Return (X, Y) of the center of cell containing provided text 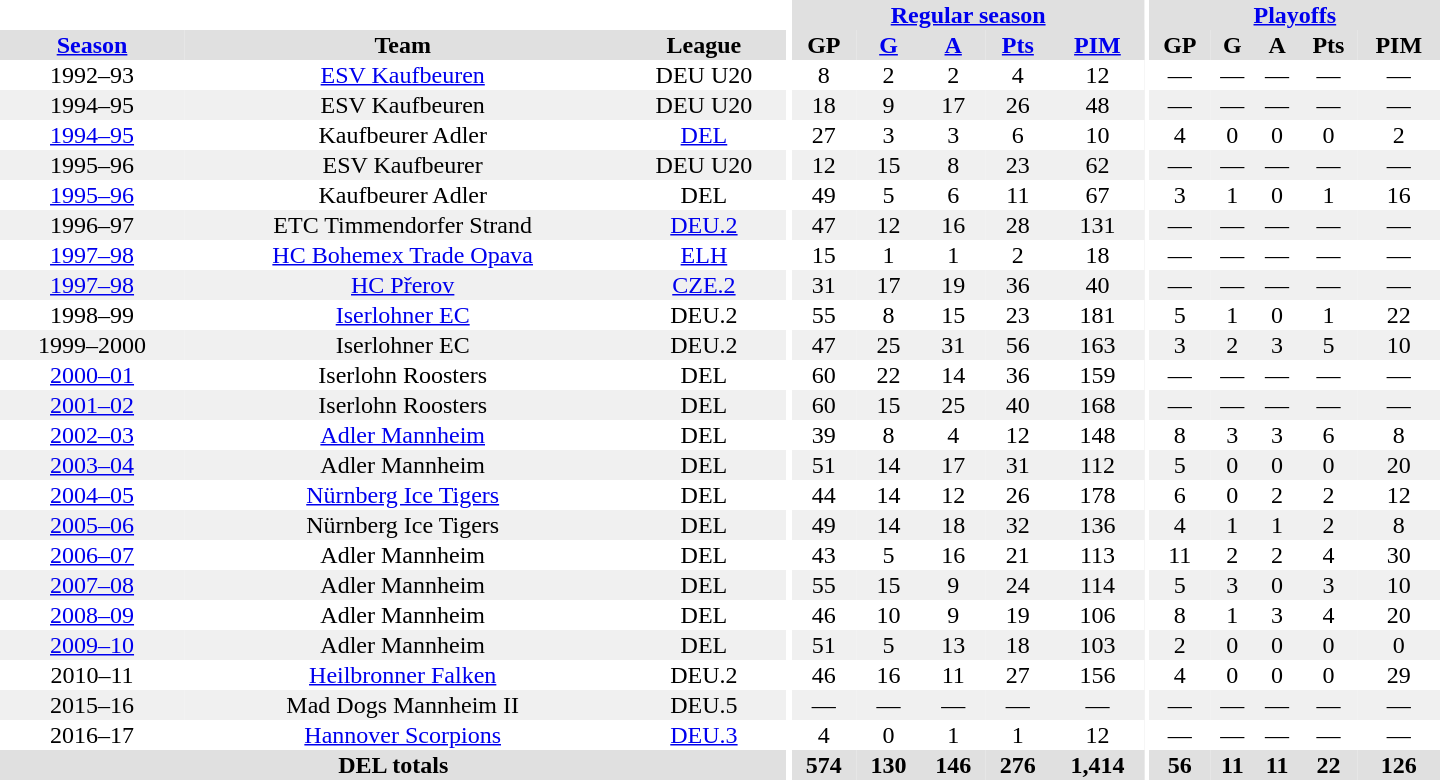
136 (1098, 525)
2010–11 (92, 675)
28 (1018, 225)
Hannover Scorpions (402, 735)
13 (954, 645)
2005–06 (92, 525)
113 (1098, 555)
HC Přerov (402, 285)
131 (1098, 225)
2016–17 (92, 735)
League (704, 45)
CZE.2 (704, 285)
156 (1098, 675)
DEU.5 (704, 705)
112 (1098, 465)
1,414 (1098, 765)
Heilbronner Falken (402, 675)
114 (1098, 585)
1996–97 (92, 225)
ESV Kaufbeurer (402, 165)
48 (1098, 105)
2007–08 (92, 585)
2015–16 (92, 705)
Playoffs (1295, 15)
2006–07 (92, 555)
Mad Dogs Mannheim II (402, 705)
106 (1098, 615)
32 (1018, 525)
21 (1018, 555)
2004–05 (92, 495)
574 (824, 765)
1999–2000 (92, 345)
67 (1098, 195)
2003–04 (92, 465)
44 (824, 495)
148 (1098, 435)
178 (1098, 495)
Season (92, 45)
146 (954, 765)
43 (824, 555)
Regular season (968, 15)
30 (1398, 555)
39 (824, 435)
2008–09 (92, 615)
126 (1398, 765)
62 (1098, 165)
2009–10 (92, 645)
ETC Timmendorfer Strand (402, 225)
103 (1098, 645)
181 (1098, 315)
2001–02 (92, 405)
130 (888, 765)
159 (1098, 375)
HC Bohemex Trade Opava (402, 255)
276 (1018, 765)
DEU.3 (704, 735)
1992–93 (92, 75)
1998–99 (92, 315)
168 (1098, 405)
29 (1398, 675)
2000–01 (92, 375)
DEL totals (394, 765)
Team (402, 45)
163 (1098, 345)
2002–03 (92, 435)
24 (1018, 585)
ELH (704, 255)
